Output the [X, Y] coordinate of the center of the cell containing the given text.  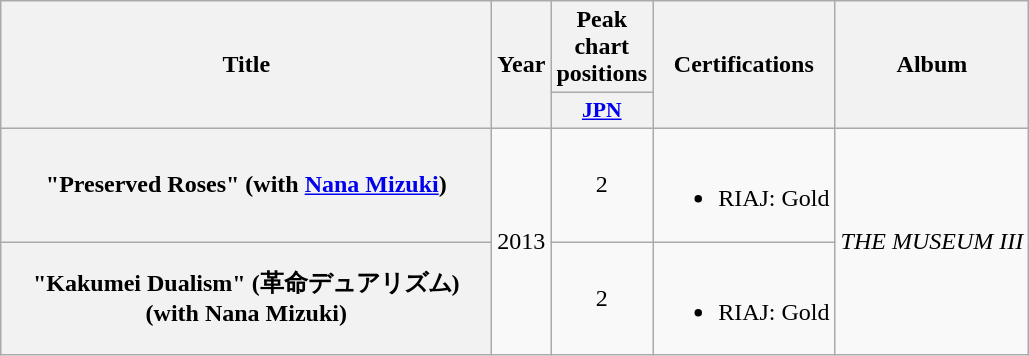
"Preserved Roses" (with Nana Mizuki) [246, 184]
Peak chart positions [602, 47]
"Kakumei Dualism" (革命デュアリズム) (with Nana Mizuki) [246, 298]
Title [246, 65]
2013 [522, 241]
Year [522, 65]
Album [932, 65]
THE MUSEUM III [932, 241]
Certifications [744, 65]
JPN [602, 111]
